Identify which cell holds the provided text, then report its (X, Y) central coordinate. 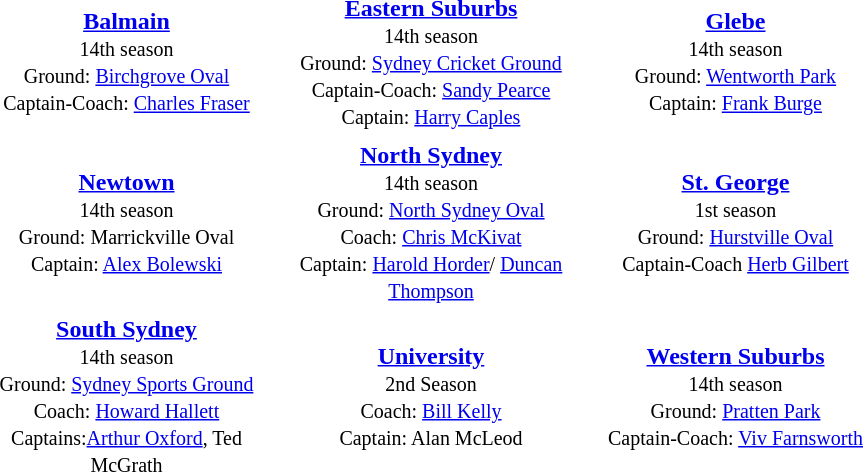
North Sydney14th seasonGround: North Sydney Oval Coach: Chris McKivatCaptain: Harold Horder/ Duncan Thompson (431, 222)
